Return [x, y] of the center of cell containing provided text 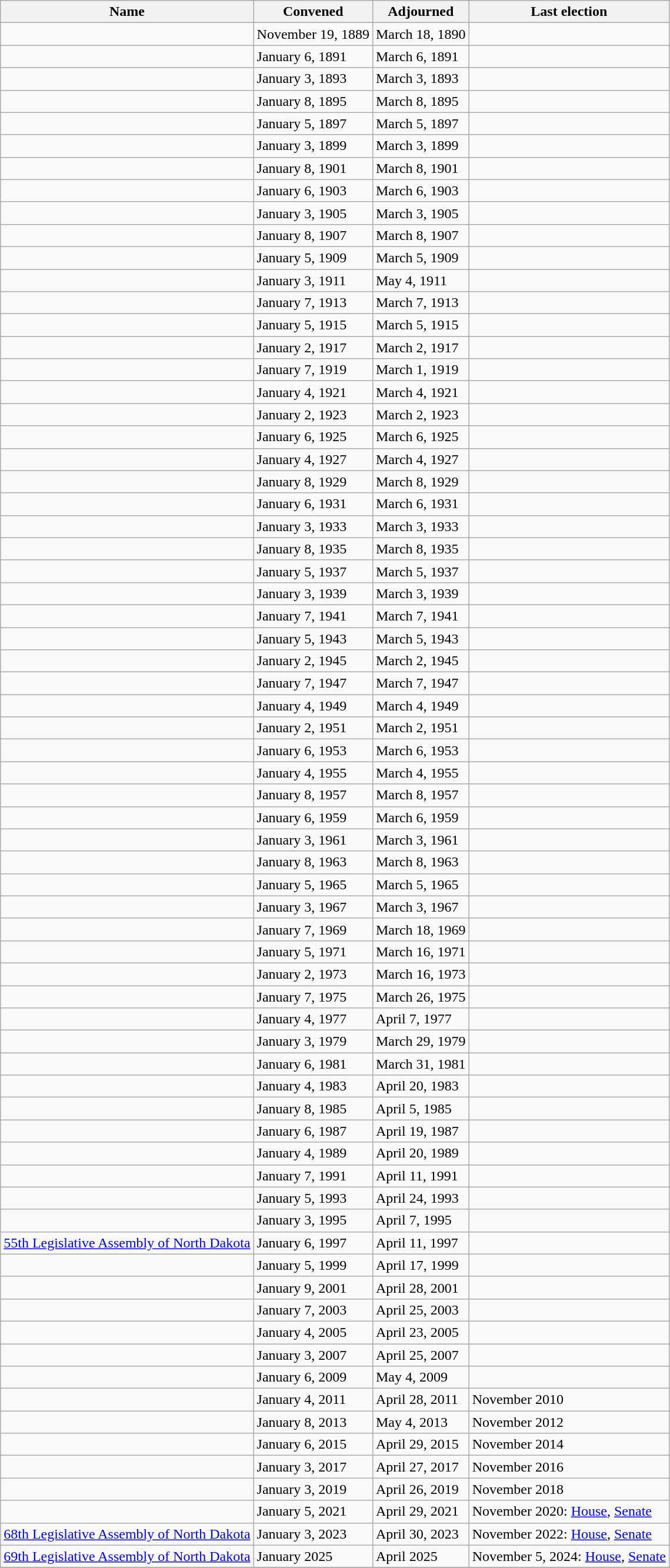
January 6, 1959 [313, 818]
January 5, 1993 [313, 1198]
January 5, 1965 [313, 885]
May 4, 2013 [421, 1422]
November 5, 2024: House, Senate [569, 1556]
November 2012 [569, 1422]
January 3, 2007 [313, 1355]
March 31, 1981 [421, 1064]
January 3, 1933 [313, 526]
March 3, 1961 [421, 840]
January 6, 2015 [313, 1444]
January 5, 1971 [313, 952]
68th Legislative Assembly of North Dakota [127, 1534]
March 7, 1947 [421, 683]
January 3, 1899 [313, 146]
April 23, 2005 [421, 1332]
April 11, 1991 [421, 1176]
April 20, 1989 [421, 1153]
March 3, 1939 [421, 593]
November 2022: House, Senate [569, 1534]
January 5, 1943 [313, 638]
January 2025 [313, 1556]
April 29, 2021 [421, 1512]
March 4, 1949 [421, 706]
March 16, 1971 [421, 952]
January 4, 1955 [313, 773]
March 8, 1929 [421, 482]
March 29, 1979 [421, 1042]
January 3, 1961 [313, 840]
Adjourned [421, 12]
March 2, 1917 [421, 348]
March 5, 1943 [421, 638]
March 8, 1957 [421, 795]
January 4, 2005 [313, 1332]
April 27, 2017 [421, 1467]
November 2014 [569, 1444]
January 7, 1969 [313, 929]
January 4, 2011 [313, 1400]
March 18, 1890 [421, 34]
Last election [569, 12]
March 16, 1973 [421, 974]
March 2, 1923 [421, 415]
January 4, 1983 [313, 1086]
March 6, 1925 [421, 437]
March 4, 1927 [421, 459]
January 8, 1985 [313, 1109]
January 6, 2009 [313, 1377]
January 6, 1903 [313, 191]
January 8, 1907 [313, 235]
January 8, 1957 [313, 795]
April 24, 1993 [421, 1198]
January 7, 1913 [313, 303]
January 8, 1895 [313, 101]
January 9, 2001 [313, 1287]
January 2, 1973 [313, 974]
55th Legislative Assembly of North Dakota [127, 1243]
March 3, 1905 [421, 213]
January 7, 1991 [313, 1176]
April 29, 2015 [421, 1444]
April 30, 2023 [421, 1534]
April 7, 1995 [421, 1220]
March 5, 1897 [421, 124]
January 6, 1953 [313, 750]
January 3, 1911 [313, 281]
March 5, 1915 [421, 325]
January 5, 1915 [313, 325]
January 6, 1987 [313, 1131]
March 26, 1975 [421, 997]
January 3, 1995 [313, 1220]
March 6, 1903 [421, 191]
November 2018 [569, 1489]
March 8, 1963 [421, 862]
January 8, 1963 [313, 862]
January 4, 1921 [313, 392]
April 17, 1999 [421, 1265]
March 2, 1945 [421, 661]
69th Legislative Assembly of North Dakota [127, 1556]
March 3, 1967 [421, 907]
January 3, 2023 [313, 1534]
January 7, 1919 [313, 370]
January 6, 1891 [313, 56]
January 6, 1931 [313, 504]
January 6, 1925 [313, 437]
March 4, 1955 [421, 773]
April 28, 2001 [421, 1287]
March 8, 1901 [421, 168]
March 2, 1951 [421, 728]
April 5, 1985 [421, 1109]
January 8, 1901 [313, 168]
March 6, 1953 [421, 750]
March 7, 1913 [421, 303]
March 5, 1965 [421, 885]
January 7, 1941 [313, 616]
January 5, 1937 [313, 571]
January 7, 1975 [313, 997]
May 4, 1911 [421, 281]
January 8, 1935 [313, 549]
January 5, 2021 [313, 1512]
January 4, 1949 [313, 706]
November 19, 1889 [313, 34]
January 4, 1989 [313, 1153]
January 7, 2003 [313, 1310]
April 25, 2003 [421, 1310]
April 20, 1983 [421, 1086]
April 28, 2011 [421, 1400]
March 3, 1933 [421, 526]
May 4, 2009 [421, 1377]
January 5, 1909 [313, 258]
March 8, 1935 [421, 549]
April 19, 1987 [421, 1131]
March 6, 1891 [421, 56]
January 2, 1951 [313, 728]
April 7, 1977 [421, 1019]
March 6, 1931 [421, 504]
March 8, 1895 [421, 101]
March 5, 1937 [421, 571]
January 3, 1905 [313, 213]
November 2016 [569, 1467]
January 5, 1999 [313, 1265]
January 4, 1927 [313, 459]
Name [127, 12]
April 11, 1997 [421, 1243]
January 2, 1923 [313, 415]
March 6, 1959 [421, 818]
January 5, 1897 [313, 124]
November 2010 [569, 1400]
March 18, 1969 [421, 929]
March 3, 1893 [421, 79]
January 8, 1929 [313, 482]
March 4, 1921 [421, 392]
March 8, 1907 [421, 235]
March 3, 1899 [421, 146]
April 26, 2019 [421, 1489]
January 2, 1945 [313, 661]
March 1, 1919 [421, 370]
January 6, 1981 [313, 1064]
April 2025 [421, 1556]
January 8, 2013 [313, 1422]
January 3, 1893 [313, 79]
January 4, 1977 [313, 1019]
January 3, 1939 [313, 593]
Convened [313, 12]
January 2, 1917 [313, 348]
January 3, 2019 [313, 1489]
March 7, 1941 [421, 616]
January 3, 2017 [313, 1467]
January 7, 1947 [313, 683]
November 2020: House, Senate [569, 1512]
January 3, 1967 [313, 907]
January 6, 1997 [313, 1243]
March 5, 1909 [421, 258]
April 25, 2007 [421, 1355]
January 3, 1979 [313, 1042]
